Identify which cell holds the provided text, then report its (X, Y) central coordinate. 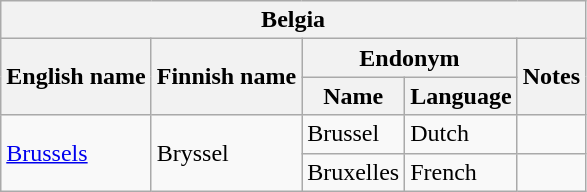
Endonym (410, 58)
Bryssel (226, 153)
Finnish name (226, 77)
Belgia (294, 20)
French (461, 172)
English name (76, 77)
Notes (551, 77)
Brussels (76, 153)
Bruxelles (354, 172)
Dutch (461, 134)
Name (354, 96)
Language (461, 96)
Brussel (354, 134)
